Detect which cell encompasses the target text, then output its [x, y] center coordinate. 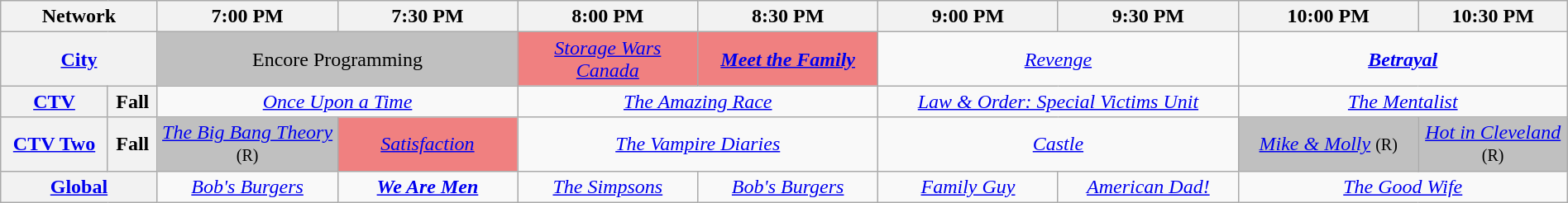
The Vampire Diaries [698, 144]
Once Upon a Time [337, 101]
The Mentalist [1403, 101]
Storage Wars Canada [608, 59]
City [79, 59]
Encore Programming [337, 59]
The Simpsons [608, 186]
7:30 PM [428, 17]
The Good Wife [1403, 186]
Meet the Family [788, 59]
10:00 PM [1328, 17]
American Dad! [1148, 186]
We Are Men [428, 186]
8:00 PM [608, 17]
Global [79, 186]
9:00 PM [968, 17]
Revenge [1059, 59]
Satisfaction [428, 144]
CTV Two [55, 144]
Betrayal [1403, 59]
10:30 PM [1493, 17]
Castle [1059, 144]
Hot in Cleveland (R) [1493, 144]
9:30 PM [1148, 17]
7:00 PM [247, 17]
Family Guy [968, 186]
Mike & Molly (R) [1328, 144]
The Amazing Race [698, 101]
CTV [55, 101]
Network [79, 17]
Law & Order: Special Victims Unit [1059, 101]
8:30 PM [788, 17]
The Big Bang Theory (R) [247, 144]
